Scan for the cell matching the given text and deliver its [x, y] coordinate at center. 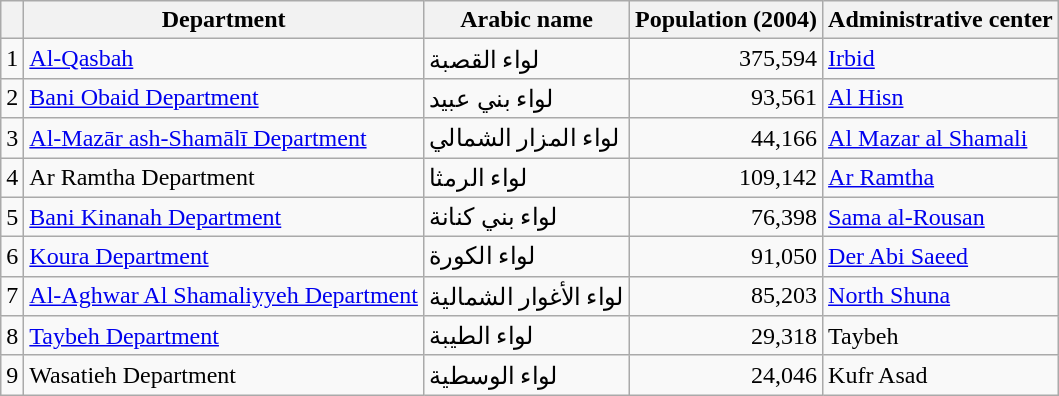
لواء الرمثا [526, 178]
لواء الكورة [526, 257]
8 [12, 336]
375,594 [726, 59]
Irbid [941, 59]
Department [224, 20]
6 [12, 257]
لواء الأغوار الشمالية [526, 296]
44,166 [726, 138]
4 [12, 178]
85,203 [726, 296]
Al Mazar al Shamali [941, 138]
109,142 [726, 178]
Wasatieh Department [224, 375]
93,561 [726, 98]
Al-Qasbah [224, 59]
Taybeh [941, 336]
Koura Department [224, 257]
Sama al-Rousan [941, 217]
Taybeh Department [224, 336]
3 [12, 138]
Ar Ramtha [941, 178]
Arabic name [526, 20]
76,398 [726, 217]
2 [12, 98]
Al-Mazār ash-Shamālī Department [224, 138]
29,318 [726, 336]
1 [12, 59]
7 [12, 296]
24,046 [726, 375]
Der Abi Saeed [941, 257]
لواء القصبة [526, 59]
Al-Aghwar Al Shamaliyyeh Department [224, 296]
North Shuna [941, 296]
Population (2004) [726, 20]
9 [12, 375]
Kufr Asad [941, 375]
لواء بني كنانة [526, 217]
Administrative center [941, 20]
لواء الطيبة [526, 336]
Bani Kinanah Department [224, 217]
لواء المزار الشمالي [526, 138]
Bani Obaid Department [224, 98]
لواء بني عبيد [526, 98]
لواء الوسطية [526, 375]
Al Hisn [941, 98]
Ar Ramtha Department [224, 178]
5 [12, 217]
91,050 [726, 257]
